Return the (X, Y) coordinate for the center point of the cell that contains the specified text.  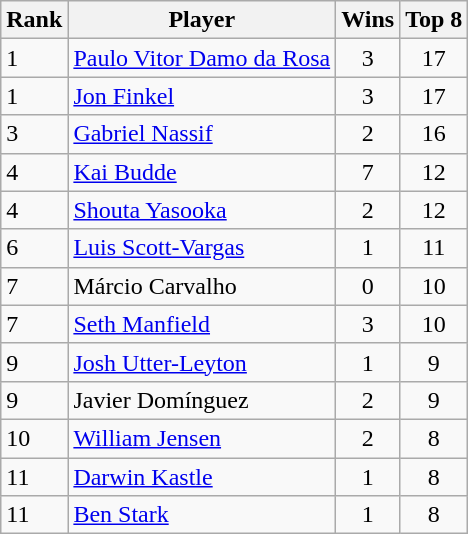
Márcio Carvalho (202, 286)
Kai Budde (202, 172)
William Jensen (202, 438)
Gabriel Nassif (202, 134)
Player (202, 20)
Darwin Kastle (202, 477)
Josh Utter-Leyton (202, 362)
Seth Manfield (202, 324)
Jon Finkel (202, 96)
Rank (34, 20)
6 (34, 248)
Top 8 (434, 20)
Ben Stark (202, 515)
0 (368, 286)
Javier Domínguez (202, 400)
16 (434, 134)
Luis Scott-Vargas (202, 248)
Wins (368, 20)
Paulo Vitor Damo da Rosa (202, 58)
Shouta Yasooka (202, 210)
